Determine the [x, y] coordinate at the center of the cell enclosing the given text.  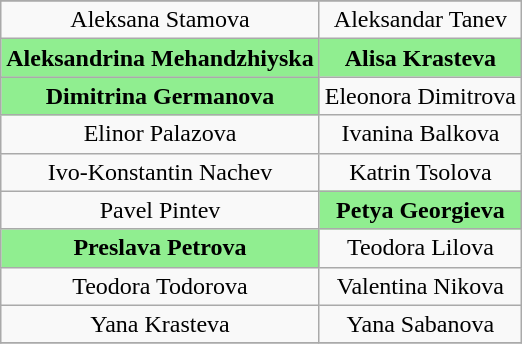
Pavel Pintev [160, 210]
Yana Krasteva [160, 324]
Aleksandar Tanev [420, 20]
Elinor Palazova [160, 134]
Ivanina Balkova [420, 134]
Teodora Lilova [420, 248]
Aleksana Stamova [160, 20]
Eleonora Dimitrova [420, 96]
Dimitrina Germanova [160, 96]
Valentina Nikova [420, 286]
Katrin Tsolova [420, 172]
Preslava Petrova [160, 248]
Teodora Todorova [160, 286]
Petya Georgieva [420, 210]
Aleksandrina Mehandzhiyska [160, 58]
Yana Sabanova [420, 324]
Alisa Krasteva [420, 58]
Ivo-Konstantin Nachev [160, 172]
